Output the (X, Y) coordinate of the center of the cell containing the given text.  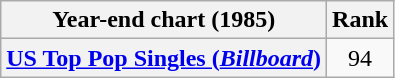
Rank (360, 20)
US Top Pop Singles (Billboard) (164, 58)
94 (360, 58)
Year-end chart (1985) (164, 20)
